Find where the given text appears and provide that cell's center as (x, y) coordinate. 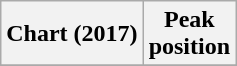
Peakposition (189, 34)
Chart (2017) (72, 34)
